Provide the (X, Y) coordinate of the cell's center where the given text is located.  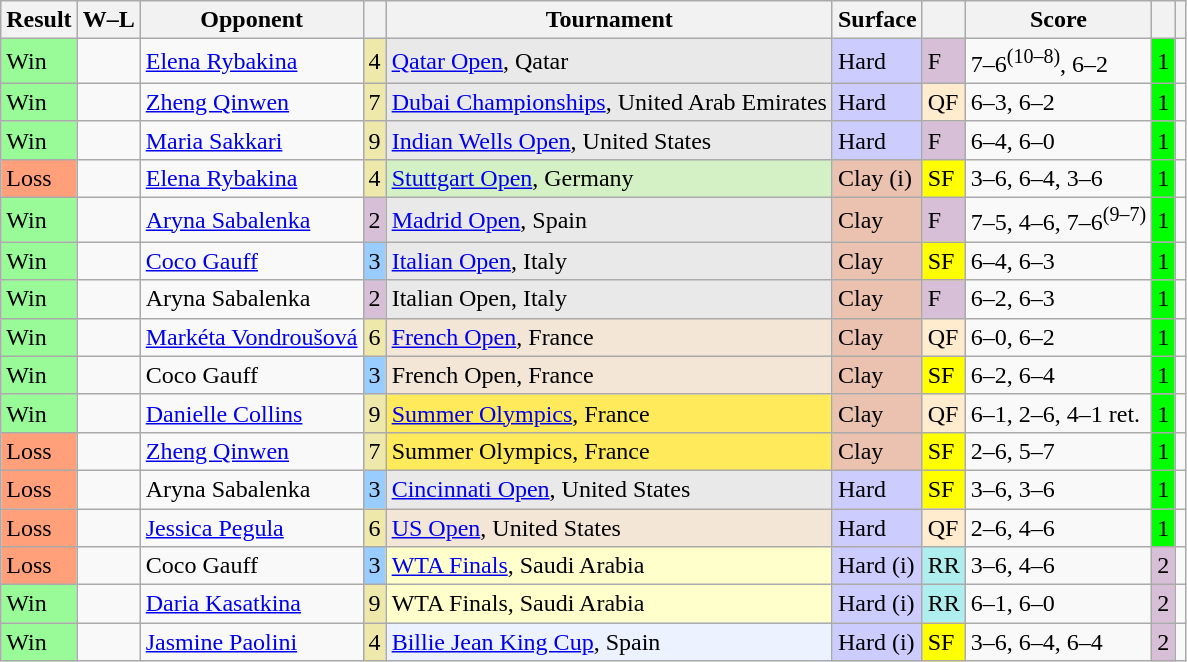
Result (39, 20)
2–6, 4–6 (1058, 528)
Clay (i) (877, 178)
Tournament (609, 20)
Madrid Open, Spain (609, 220)
Indian Wells Open, United States (609, 140)
Dubai Championships, United Arab Emirates (609, 102)
Jessica Pegula (252, 528)
3–6, 6–4, 6–4 (1058, 642)
6–2, 6–3 (1058, 299)
Billie Jean King Cup, Spain (609, 642)
3–6, 6–4, 3–6 (1058, 178)
Score (1058, 20)
3–6, 3–6 (1058, 489)
6–0, 6–2 (1058, 337)
Cincinnati Open, United States (609, 489)
W–L (108, 20)
Markéta Vondroušová (252, 337)
6–3, 6–2 (1058, 102)
2–6, 5–7 (1058, 451)
7–6(10–8), 6–2 (1058, 62)
Maria Sakkari (252, 140)
Surface (877, 20)
7–5, 4–6, 7–6(9–7) (1058, 220)
Jasmine Paolini (252, 642)
6–1, 2–6, 4–1 ret. (1058, 413)
Daria Kasatkina (252, 604)
6–2, 6–4 (1058, 375)
3–6, 4–6 (1058, 566)
Opponent (252, 20)
Danielle Collins (252, 413)
6–4, 6–0 (1058, 140)
Qatar Open, Qatar (609, 62)
Stuttgart Open, Germany (609, 178)
6–1, 6–0 (1058, 604)
6–4, 6–3 (1058, 261)
US Open, United States (609, 528)
